Output the [x, y] coordinate of the center of the cell containing the given text.  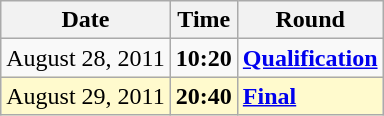
August 29, 2011 [86, 96]
10:20 [204, 58]
20:40 [204, 96]
Qualification [310, 58]
Final [310, 96]
August 28, 2011 [86, 58]
Time [204, 20]
Date [86, 20]
Round [310, 20]
